Return (x, y) of the center of cell containing provided text 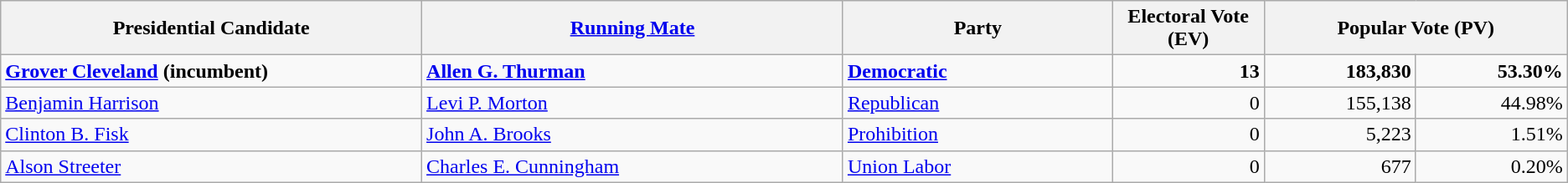
53.30% (1491, 71)
Alson Streeter (211, 166)
Benjamin Harrison (211, 103)
Prohibition (977, 135)
Running Mate (633, 28)
13 (1188, 71)
Popular Vote (PV) (1416, 28)
Party (977, 28)
Levi P. Morton (633, 103)
1.51% (1491, 135)
5,223 (1340, 135)
155,138 (1340, 103)
Democratic (977, 71)
677 (1340, 166)
Presidential Candidate (211, 28)
0.20% (1491, 166)
183,830 (1340, 71)
Electoral Vote (EV) (1188, 28)
Republican (977, 103)
John A. Brooks (633, 135)
Allen G. Thurman (633, 71)
44.98% (1491, 103)
Union Labor (977, 166)
Clinton B. Fisk (211, 135)
Grover Cleveland (incumbent) (211, 71)
Charles E. Cunningham (633, 166)
